Return [x, y] of the center of cell containing provided text 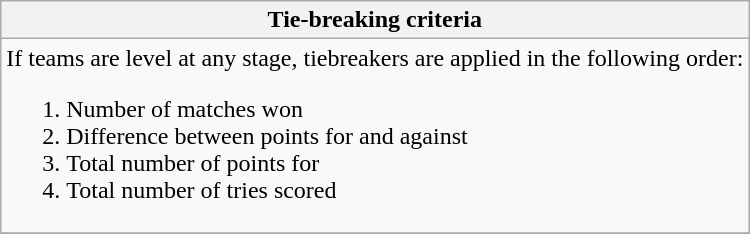
Tie-breaking criteria [375, 20]
